Provide the [x, y] coordinate of the cell's center where the given text is located.  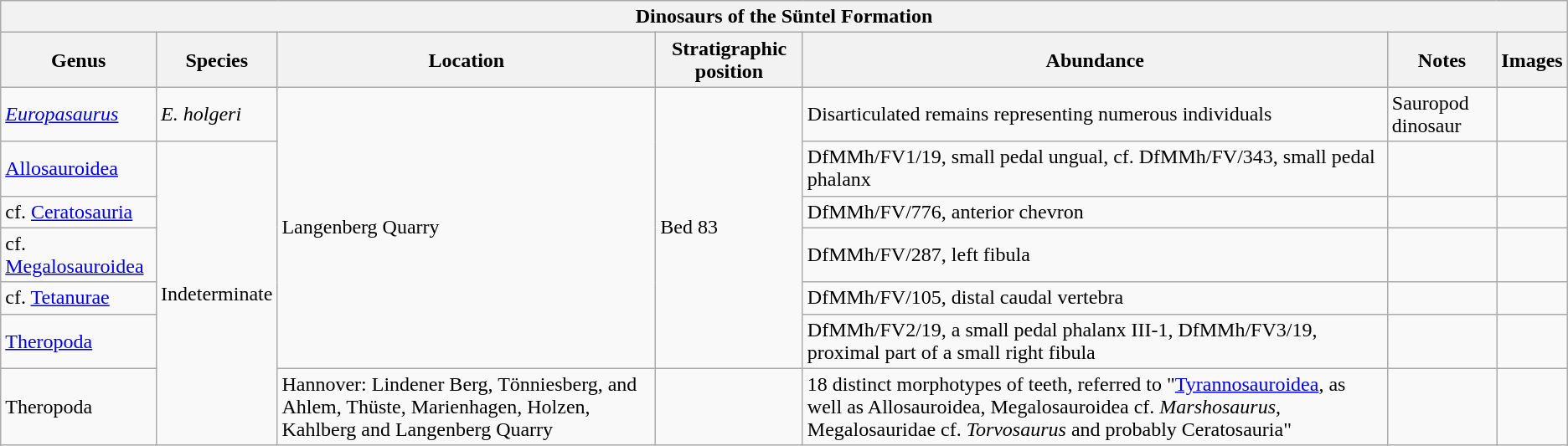
cf. Megalosauroidea [79, 254]
Hannover: Lindener Berg, Tönniesberg, and Ahlem, Thüste, Marienhagen, Holzen, Kahlberg and Langenberg Quarry [467, 407]
cf. Ceratosauria [79, 212]
DfMMh/FV/105, distal caudal vertebra [1095, 298]
E. holgeri [217, 114]
Indeterminate [217, 293]
Abundance [1095, 60]
DfMMh/FV1/19, small pedal ungual, cf. DfMMh/FV/343, small pedal phalanx [1095, 169]
DfMMh/FV/287, left fibula [1095, 254]
DfMMh/FV/776, anterior chevron [1095, 212]
Stratigraphic position [729, 60]
Bed 83 [729, 228]
Disarticulated remains representing numerous individuals [1095, 114]
cf. Tetanurae [79, 298]
Species [217, 60]
Langenberg Quarry [467, 228]
Dinosaurs of the Süntel Formation [784, 17]
Allosauroidea [79, 169]
Sauropod dinosaur [1442, 114]
DfMMh/FV2/19, a small pedal phalanx III-1, DfMMh/FV3/19, proximal part of a small right fibula [1095, 341]
Genus [79, 60]
Images [1532, 60]
Notes [1442, 60]
Location [467, 60]
Europasaurus [79, 114]
